Return the (x, y) coordinate for the center point of the cell that contains the specified text.  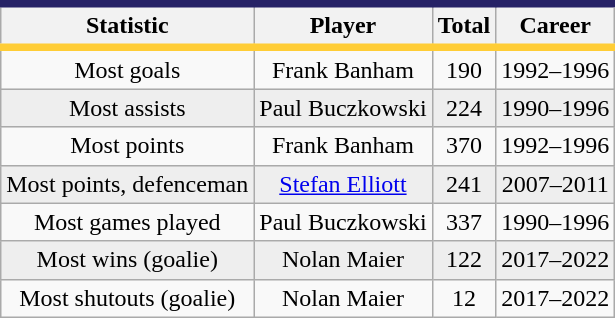
122 (464, 260)
Most games played (128, 222)
Most points (128, 146)
224 (464, 108)
12 (464, 298)
Player (343, 26)
Most wins (goalie) (128, 260)
Statistic (128, 26)
Career (556, 26)
Most shutouts (goalie) (128, 298)
2007–2011 (556, 184)
190 (464, 68)
370 (464, 146)
Most assists (128, 108)
Stefan Elliott (343, 184)
Most points, defenceman (128, 184)
241 (464, 184)
Most goals (128, 68)
337 (464, 222)
Total (464, 26)
